Capture the cell that displays the provided text and extract its (X, Y) central coordinate. 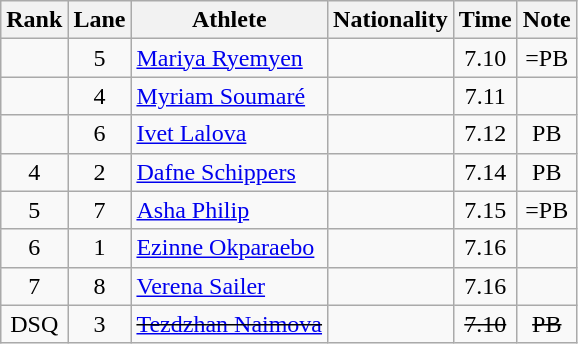
3 (100, 324)
7.11 (485, 96)
Dafne Schippers (230, 172)
Time (485, 20)
Tezdzhan Naimova (230, 324)
Athlete (230, 20)
Myriam Soumaré (230, 96)
8 (100, 286)
DSQ (34, 324)
Asha Philip (230, 210)
Rank (34, 20)
Note (546, 20)
Verena Sailer (230, 286)
Ezinne Okparaebo (230, 248)
1 (100, 248)
7.12 (485, 134)
2 (100, 172)
Lane (100, 20)
7.15 (485, 210)
7.14 (485, 172)
Ivet Lalova (230, 134)
Mariya Ryemyen (230, 58)
Nationality (391, 20)
